Capture the cell that displays the provided text and extract its (X, Y) central coordinate. 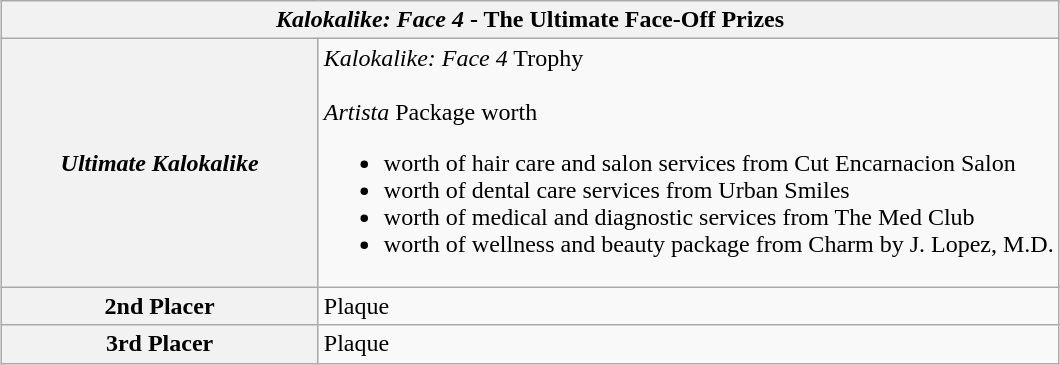
Kalokalike: Face 4 - The Ultimate Face-Off Prizes (530, 20)
3rd Placer (160, 344)
2nd Placer (160, 306)
Ultimate Kalokalike (160, 163)
